Detect which cell encompasses the target text, then output its [x, y] center coordinate. 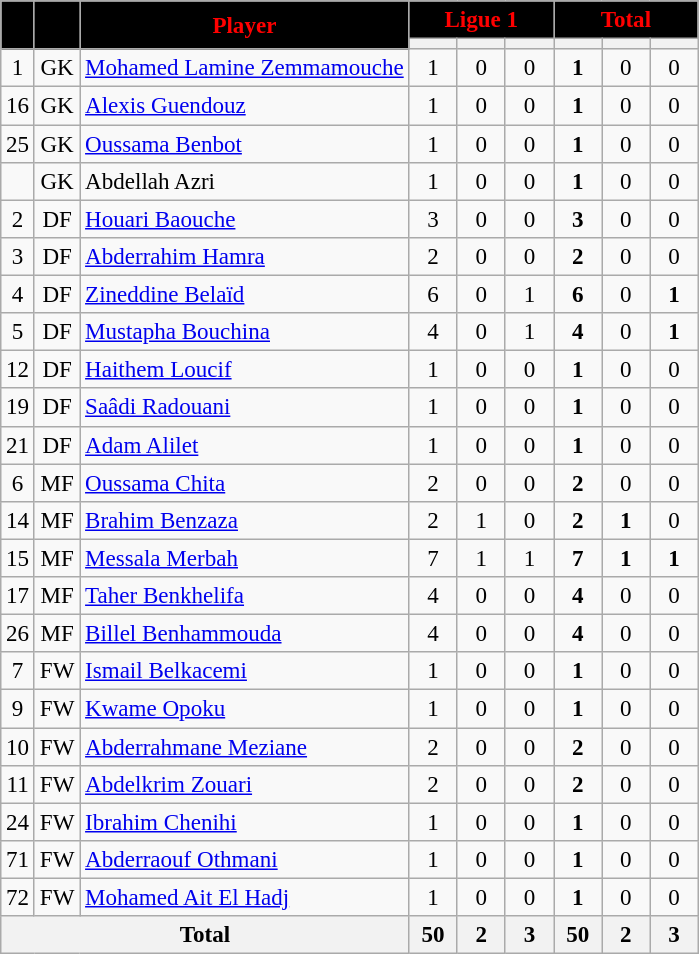
71 [18, 860]
9 [18, 709]
Abdellah Azri [244, 182]
15 [18, 558]
Zineddine Belaïd [244, 295]
Ligue 1 [482, 20]
72 [18, 898]
Adam Alilet [244, 445]
17 [18, 596]
Taher Benkhelifa [244, 596]
10 [18, 747]
12 [18, 370]
25 [18, 144]
Mohamed Ait El Hadj [244, 898]
Ibrahim Chenihi [244, 822]
Player [244, 25]
14 [18, 521]
Billel Benhammouda [244, 634]
Mohamed Lamine Zemmamouche [244, 68]
Abderrahim Hamra [244, 257]
Houari Baouche [244, 219]
Alexis Guendouz [244, 106]
24 [18, 822]
Oussama Benbot [244, 144]
Haithem Loucif [244, 370]
Abderraouf Othmani [244, 860]
Brahim Benzaza [244, 521]
19 [18, 408]
Oussama Chita [244, 483]
5 [18, 332]
Kwame Opoku [244, 709]
26 [18, 634]
Mustapha Bouchina [244, 332]
Ismail Belkacemi [244, 671]
Messala Merbah [244, 558]
21 [18, 445]
Abdelkrim Zouari [244, 785]
11 [18, 785]
Saâdi Radouani [244, 408]
Abderrahmane Meziane [244, 747]
16 [18, 106]
